Detect which cell encompasses the target text, then output its (x, y) center coordinate. 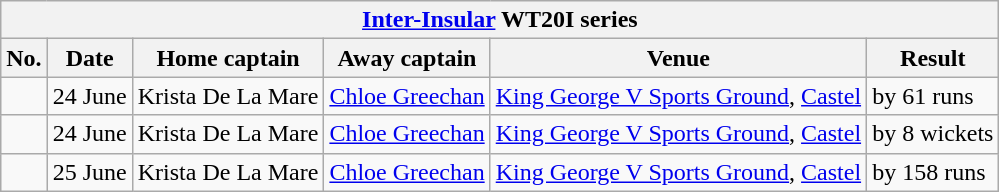
No. (24, 58)
by 8 wickets (933, 134)
by 158 runs (933, 172)
Date (90, 58)
by 61 runs (933, 96)
Result (933, 58)
25 June (90, 172)
Away captain (407, 58)
Inter-Insular WT20I series (500, 20)
Venue (678, 58)
Home captain (228, 58)
